Detect which cell encompasses the target text, then output its (X, Y) center coordinate. 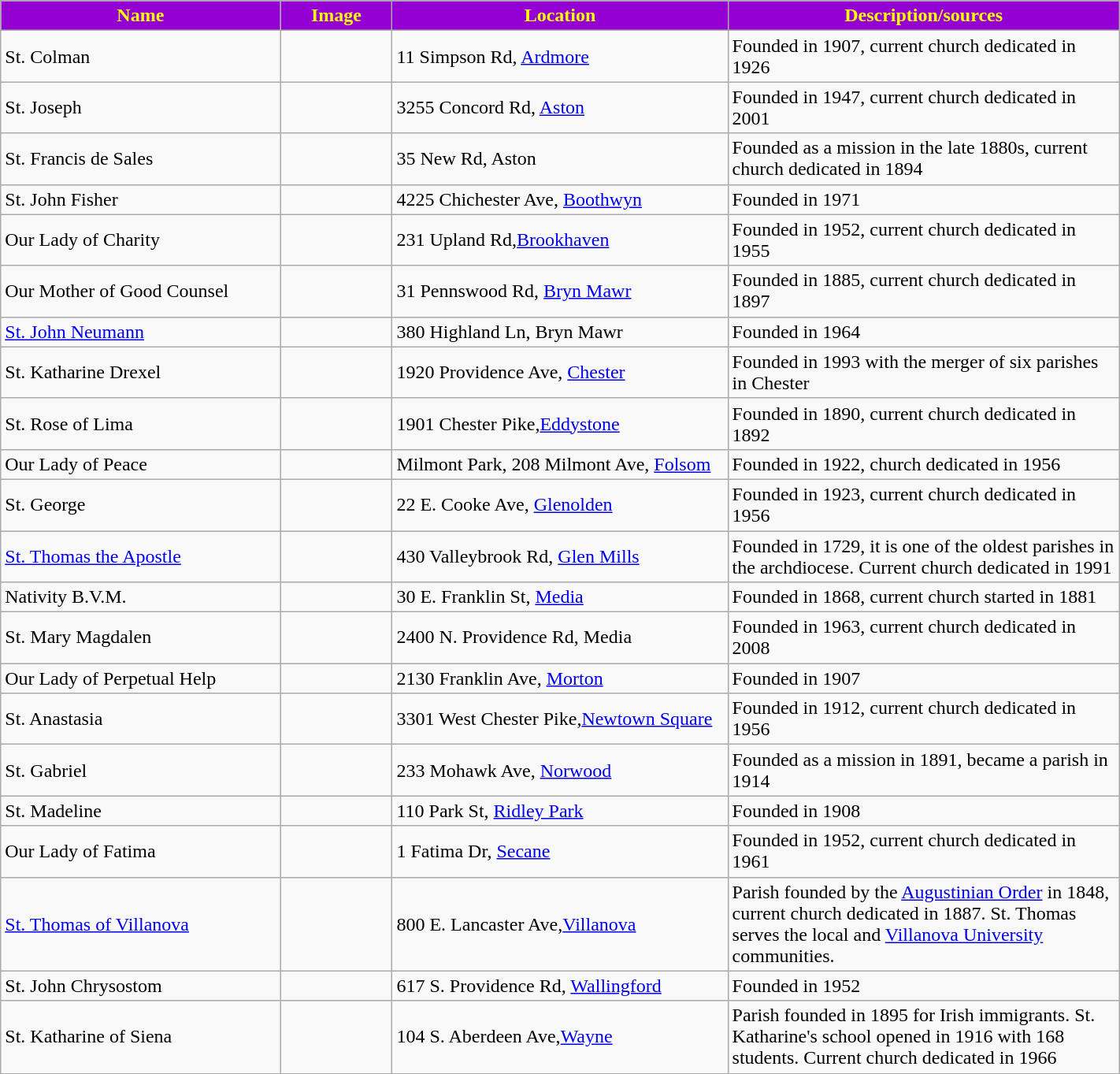
St. John Fisher (140, 199)
St. Rose of Lima (140, 424)
1 Fatima Dr, Secane (560, 851)
St. Gabriel (140, 771)
22 E. Cooke Ave, Glenolden (560, 504)
Founded in 1971 (923, 199)
1920 Providence Ave, Chester (560, 372)
Founded in 1964 (923, 332)
Founded in 1923, current church dedicated in 1956 (923, 504)
231 Upland Rd,Brookhaven (560, 240)
617 S. Providence Rd, Wallingford (560, 986)
St. Joseph (140, 107)
St. Thomas the Apostle (140, 556)
St. John Neumann (140, 332)
St. Katharine of Siena (140, 1037)
430 Valleybrook Rd, Glen Mills (560, 556)
St. Francis de Sales (140, 159)
30 E. Franklin St, Media (560, 597)
Founded in 1907 (923, 678)
Founded in 1952 (923, 986)
Founded in 1890, current church dedicated in 1892 (923, 424)
380 Highland Ln, Bryn Mawr (560, 332)
Founded in 1912, current church dedicated in 1956 (923, 719)
31 Pennswood Rd, Bryn Mawr (560, 292)
Location (560, 16)
Founded in 1908 (923, 811)
11 Simpson Rd, Ardmore (560, 57)
Image (336, 16)
Founded in 1963, current church dedicated in 2008 (923, 638)
35 New Rd, Aston (560, 159)
Founded in 1907, current church dedicated in 1926 (923, 57)
St. Mary Magdalen (140, 638)
St. George (140, 504)
Founded in 1947, current church dedicated in 2001 (923, 107)
1901 Chester Pike,Eddystone (560, 424)
St. John Chrysostom (140, 986)
110 Park St, Ridley Park (560, 811)
Our Lady of Peace (140, 464)
Our Lady of Perpetual Help (140, 678)
3301 West Chester Pike,Newtown Square (560, 719)
Founded in 1952, current church dedicated in 1955 (923, 240)
St. Thomas of Villanova (140, 923)
3255 Concord Rd, Aston (560, 107)
Name (140, 16)
Founded in 1729, it is one of the oldest parishes in the archdiocese. Current church dedicated in 1991 (923, 556)
Parish founded by the Augustinian Order in 1848, current church dedicated in 1887. St. Thomas serves the local and Villanova University communities. (923, 923)
Founded as a mission in 1891, became a parish in 1914 (923, 771)
800 E. Lancaster Ave,Villanova (560, 923)
St. Colman (140, 57)
Milmont Park, 208 Milmont Ave, Folsom (560, 464)
St. Anastasia (140, 719)
St. Katharine Drexel (140, 372)
104 S. Aberdeen Ave,Wayne (560, 1037)
St. Madeline (140, 811)
Our Lady of Charity (140, 240)
Founded in 1993 with the merger of six parishes in Chester (923, 372)
Our Lady of Fatima (140, 851)
Founded in 1952, current church dedicated in 1961 (923, 851)
4225 Chichester Ave, Boothwyn (560, 199)
Parish founded in 1895 for Irish immigrants. St. Katharine's school opened in 1916 with 168 students. Current church dedicated in 1966 (923, 1037)
Founded in 1885, current church dedicated in 1897 (923, 292)
Founded in 1868, current church started in 1881 (923, 597)
Nativity B.V.M. (140, 597)
Founded in 1922, church dedicated in 1956 (923, 464)
Our Mother of Good Counsel (140, 292)
2400 N. Providence Rd, Media (560, 638)
Founded as a mission in the late 1880s, current church dedicated in 1894 (923, 159)
Description/sources (923, 16)
2130 Franklin Ave, Morton (560, 678)
233 Mohawk Ave, Norwood (560, 771)
